Determine the [x, y] coordinate at the center of the cell enclosing the given text.  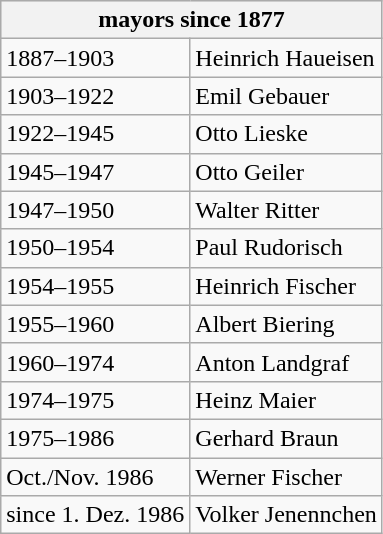
1954–1955 [96, 286]
since 1. Dez. 1986 [96, 515]
Walter Ritter [286, 210]
1903–1922 [96, 96]
mayors since 1877 [192, 20]
1922–1945 [96, 134]
Heinrich Fischer [286, 286]
Emil Gebauer [286, 96]
1974–1975 [96, 400]
1955–1960 [96, 324]
1945–1947 [96, 172]
Heinz Maier [286, 400]
Albert Biering [286, 324]
1950–1954 [96, 248]
Paul Rudorisch [286, 248]
Werner Fischer [286, 477]
Heinrich Haueisen [286, 58]
Gerhard Braun [286, 438]
Otto Geiler [286, 172]
1975–1986 [96, 438]
Anton Landgraf [286, 362]
1960–1974 [96, 362]
Volker Jenennchen [286, 515]
1887–1903 [96, 58]
Oct./Nov. 1986 [96, 477]
Otto Lieske [286, 134]
1947–1950 [96, 210]
